Output the (x, y) coordinate of the center of the cell containing the given text.  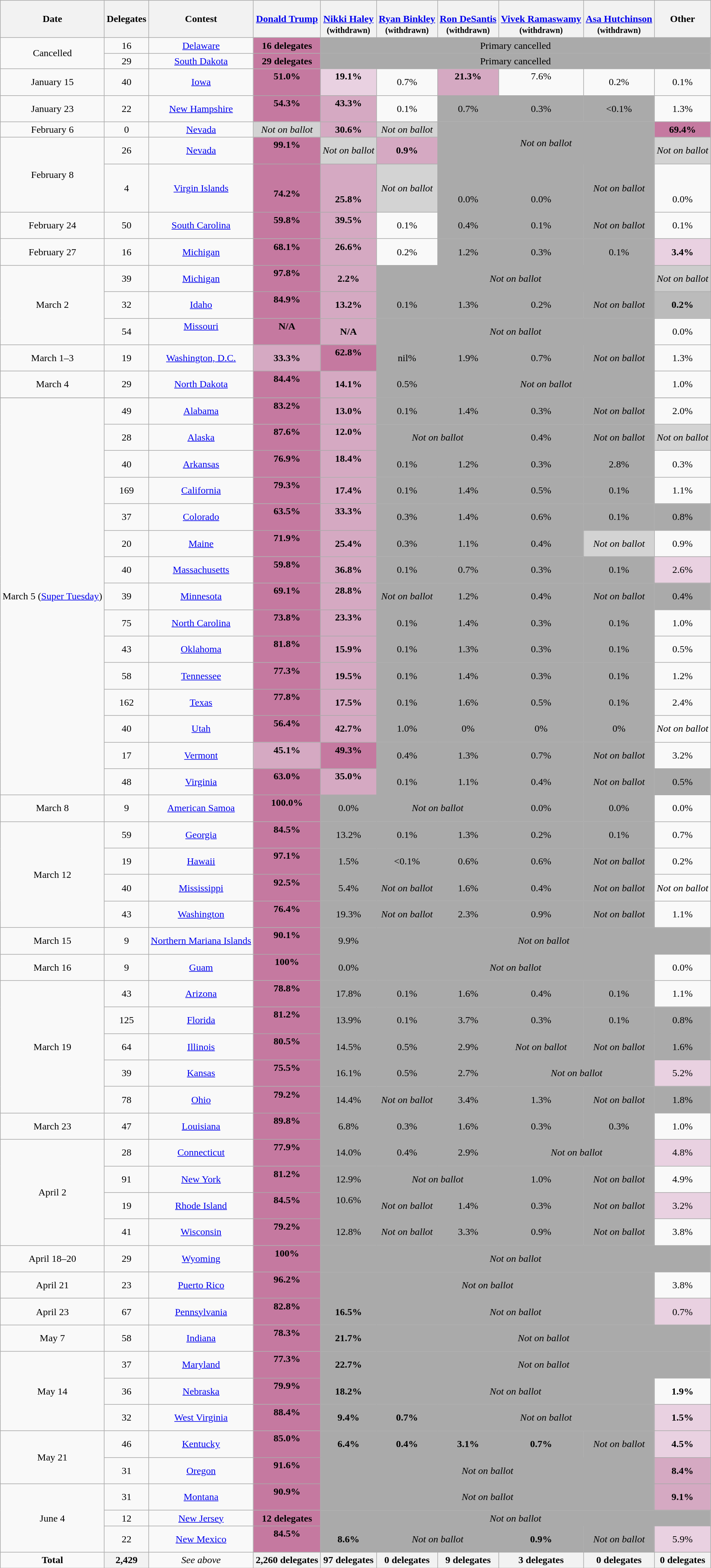
16.5% (349, 1312)
19.1% (349, 82)
Arizona (201, 993)
Massachusetts (201, 570)
79.9% (287, 1391)
3.3% (468, 1232)
36 (126, 1391)
17.8% (349, 993)
Maine (201, 543)
96.2% (287, 1285)
Mississippi (201, 888)
4.9% (682, 1179)
91 (126, 1179)
80.5% (287, 1046)
Oklahoma (201, 649)
18.4% (349, 464)
Iowa (201, 82)
Guam (201, 967)
9.4% (349, 1418)
Alaska (201, 437)
19.3% (349, 914)
2.0% (682, 411)
Date (53, 19)
Wyoming (201, 1259)
125 (126, 1020)
4 (126, 188)
15.9% (349, 649)
75 (126, 623)
West Virginia (201, 1418)
Montana (201, 1497)
49 (126, 411)
January 23 (53, 108)
3 delegates (541, 1560)
March 8 (53, 809)
83.2% (287, 411)
January 15 (53, 82)
Missouri (201, 331)
13.9% (349, 1020)
Asa Hutchinson(withdrawn) (619, 19)
19.5% (349, 676)
Delaware (201, 46)
2.2% (349, 279)
79.3% (287, 490)
84.9% (287, 305)
23.3% (349, 623)
14.5% (349, 1046)
Utah (201, 729)
New York (201, 1179)
35.0% (349, 782)
16.1% (349, 1073)
2.3% (468, 914)
17 (126, 755)
8.4% (682, 1471)
March 4 (53, 384)
North Carolina (201, 623)
March 16 (53, 967)
March 19 (53, 1046)
90.1% (287, 941)
Ron DeSantis(withdrawn) (468, 19)
New Jersey (201, 1518)
February 8 (53, 175)
45.1% (287, 755)
16 delegates (287, 46)
90.9% (287, 1497)
74.2% (287, 188)
26.6% (349, 252)
March 5 (Super Tuesday) (53, 596)
99.1% (287, 151)
California (201, 490)
Florida (201, 1020)
78.8% (287, 993)
69.1% (287, 596)
3.7% (468, 1020)
23 (126, 1285)
Illinois (201, 1046)
56.4% (287, 729)
February 24 (53, 226)
77.8% (287, 702)
Virgin Islands (201, 188)
Hawaii (201, 862)
Cancelled (53, 53)
91.6% (287, 1471)
12.0% (349, 437)
1.8% (682, 1099)
New Hampshire (201, 108)
42.7% (349, 729)
Indiana (201, 1338)
nil% (407, 358)
51.0% (287, 82)
Minnesota (201, 596)
41 (126, 1232)
84.4% (287, 384)
75.5% (287, 1073)
Colorado (201, 517)
March 23 (53, 1126)
0 (126, 129)
50 (126, 226)
97 delegates (349, 1560)
59 (126, 835)
March 12 (53, 875)
Kansas (201, 1073)
2.6% (682, 570)
85.0% (287, 1444)
Vermont (201, 755)
Oregon (201, 1471)
39.5% (349, 226)
63.0% (287, 782)
Alabama (201, 411)
Kentucky (201, 1444)
92.5% (287, 888)
13.0% (349, 411)
49.3% (349, 755)
63.5% (287, 517)
Vivek Ramaswamy(withdrawn) (541, 19)
21.7% (349, 1338)
Washington, D.C. (201, 358)
2.8% (619, 464)
14.1% (349, 384)
67 (126, 1312)
68.1% (287, 252)
Maryland (201, 1365)
5.2% (682, 1073)
48 (126, 782)
Louisiana (201, 1126)
69.4% (682, 129)
See above (201, 1560)
4.8% (682, 1152)
22.7% (349, 1365)
Arkansas (201, 464)
6.4% (349, 1444)
Nebraska (201, 1391)
5.9% (682, 1539)
73.8% (287, 623)
26 (126, 151)
Puerto Rico (201, 1285)
March 15 (53, 941)
New Mexico (201, 1539)
12.9% (349, 1179)
Other (682, 19)
97.1% (287, 862)
64 (126, 1046)
Tennessee (201, 676)
Ohio (201, 1099)
Rhode Island (201, 1206)
3.1% (468, 1444)
7.6% (541, 82)
Georgia (201, 835)
36.8% (349, 570)
Texas (201, 702)
88.4% (287, 1418)
30.6% (349, 129)
2,429 (126, 1560)
February 27 (53, 252)
17.4% (349, 490)
54 (126, 331)
71.9% (287, 543)
American Samoa (201, 809)
78.3% (287, 1338)
78 (126, 1099)
6.8% (349, 1126)
12 (126, 1518)
May 21 (53, 1457)
162 (126, 702)
77.9% (287, 1152)
46 (126, 1444)
Connecticut (201, 1152)
9 delegates (468, 1560)
8.6% (349, 1539)
14.0% (349, 1152)
169 (126, 490)
25.4% (349, 543)
2.7% (468, 1073)
21.3% (468, 82)
April 2 (53, 1192)
Contest (201, 19)
9.9% (349, 941)
10.6% (349, 1206)
May 7 (53, 1338)
17.5% (349, 702)
25.8% (349, 188)
Wisconsin (201, 1232)
97.8% (287, 279)
14.4% (349, 1099)
March 1–3 (53, 358)
March 2 (53, 305)
February 6 (53, 129)
100.0% (287, 809)
18.2% (349, 1391)
89.8% (287, 1126)
87.6% (287, 437)
54.3% (287, 108)
May 14 (53, 1391)
2,260 delegates (287, 1560)
76.4% (287, 914)
76.9% (287, 464)
47 (126, 1126)
43.3% (349, 108)
June 4 (53, 1518)
Delegates (126, 19)
62.8% (349, 358)
April 18–20 (53, 1259)
12.8% (349, 1232)
12 delegates (287, 1518)
Virginia (201, 782)
29 delegates (287, 61)
5.4% (349, 888)
Nikki Haley(withdrawn) (349, 19)
9.1% (682, 1497)
82.8% (287, 1312)
South Dakota (201, 61)
April 23 (53, 1312)
81.8% (287, 649)
4.5% (682, 1444)
2.4% (682, 702)
North Dakota (201, 384)
Pennsylvania (201, 1312)
Ryan Binkley(withdrawn) (407, 19)
April 21 (53, 1285)
Idaho (201, 305)
20 (126, 543)
Northern Mariana Islands (201, 941)
South Carolina (201, 226)
Donald Trump (287, 19)
28.8% (349, 596)
Total (53, 1560)
Washington (201, 914)
